Capture the cell that displays the provided text and extract its [x, y] central coordinate. 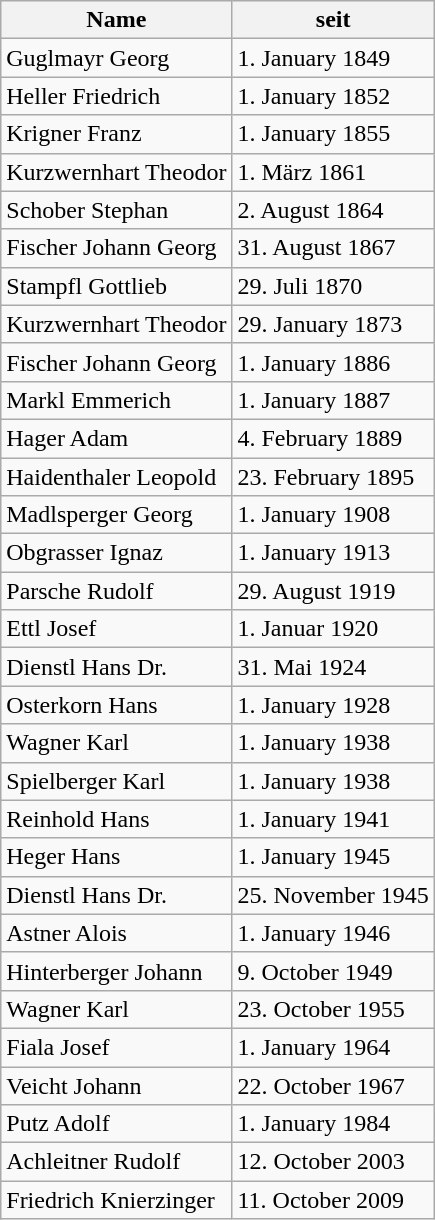
1. January 1913 [333, 553]
31. August 1867 [333, 248]
23. October 1955 [333, 1009]
Fiala Josef [116, 1047]
1. January 1908 [333, 515]
2. August 1864 [333, 210]
seit [333, 20]
11. October 2009 [333, 1200]
1. January 1928 [333, 705]
1. January 1886 [333, 362]
1. January 1887 [333, 400]
Haidenthaler Leopold [116, 477]
Stampfl Gottlieb [116, 286]
1. January 1849 [333, 58]
Parsche Rudolf [116, 591]
1. Januar 1920 [333, 629]
Schober Stephan [116, 210]
Astner Alois [116, 933]
Reinhold Hans [116, 819]
1. January 1945 [333, 857]
Markl Emmerich [116, 400]
25. November 1945 [333, 895]
1. März 1861 [333, 172]
Guglmayr Georg [116, 58]
Madlsperger Georg [116, 515]
22. October 1967 [333, 1085]
Krigner Franz [116, 134]
23. February 1895 [333, 477]
1. January 1984 [333, 1124]
1. January 1852 [333, 96]
31. Mai 1924 [333, 667]
1. January 1941 [333, 819]
9. October 1949 [333, 971]
Putz Adolf [116, 1124]
Heller Friedrich [116, 96]
29. January 1873 [333, 324]
Friedrich Knierzinger [116, 1200]
1. January 1964 [333, 1047]
29. Juli 1870 [333, 286]
1. January 1946 [333, 933]
4. February 1889 [333, 438]
Hager Adam [116, 438]
Name [116, 20]
Spielberger Karl [116, 781]
Hinterberger Johann [116, 971]
Heger Hans [116, 857]
1. January 1855 [333, 134]
Achleitner Rudolf [116, 1162]
Obgrasser Ignaz [116, 553]
Osterkorn Hans [116, 705]
29. August 1919 [333, 591]
Veicht Johann [116, 1085]
12. October 2003 [333, 1162]
Ettl Josef [116, 629]
